Extract the (x, y) coordinate from the center of the cell holding the provided text.  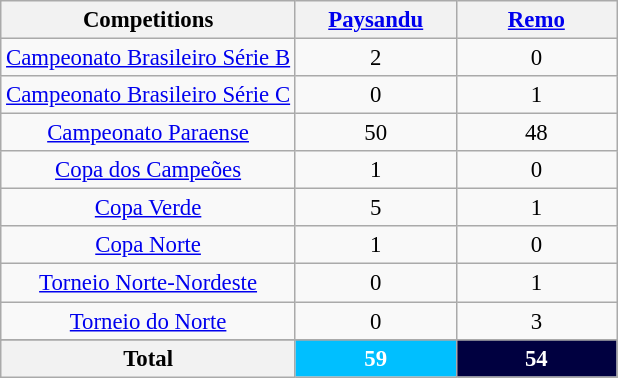
Torneio do Norte (148, 321)
5 (376, 208)
48 (536, 133)
Remo (536, 20)
54 (536, 358)
50 (376, 133)
Copa Verde (148, 208)
3 (536, 321)
2 (376, 58)
59 (376, 358)
Paysandu (376, 20)
Campeonato Paraense (148, 133)
Copa Norte (148, 245)
Competitions (148, 20)
Campeonato Brasileiro Série C (148, 95)
Campeonato Brasileiro Série B (148, 58)
Copa dos Campeões (148, 170)
Torneio Norte-Nordeste (148, 283)
Total (148, 358)
